Identify which cell holds the provided text, then report its [x, y] central coordinate. 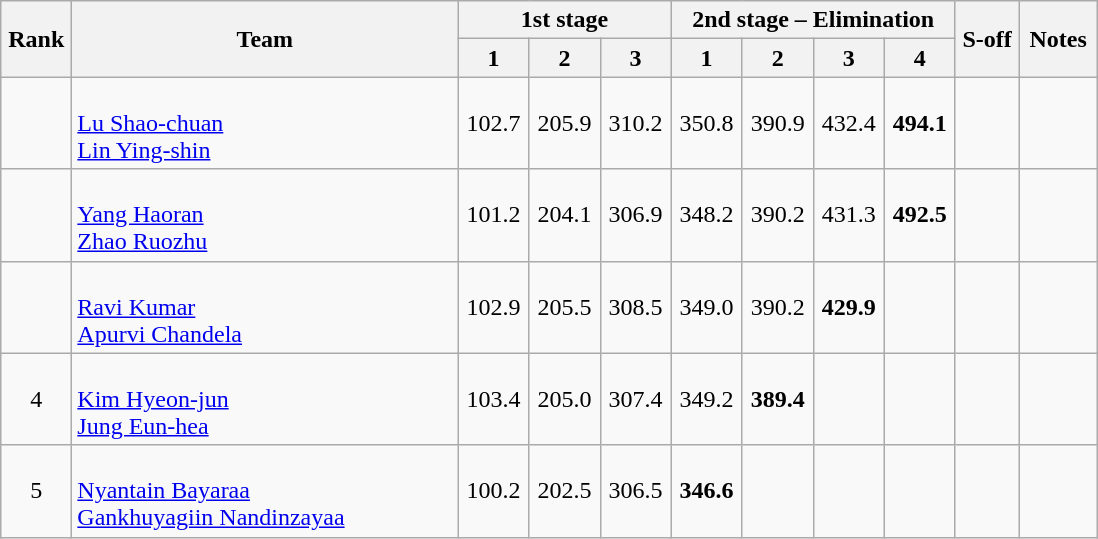
Nyantain BayaraaGankhuyagiin Nandinzayaa [265, 491]
348.2 [706, 215]
349.2 [706, 399]
Kim Hyeon-junJung Eun-hea [265, 399]
Ravi KumarApurvi Chandela [265, 307]
306.9 [636, 215]
389.4 [778, 399]
Yang HaoranZhao Ruozhu [265, 215]
Rank [36, 39]
390.9 [778, 123]
429.9 [848, 307]
Team [265, 39]
S-off [987, 39]
103.4 [494, 399]
308.5 [636, 307]
Lu Shao-chuanLin Ying-shin [265, 123]
102.9 [494, 307]
310.2 [636, 123]
205.5 [564, 307]
102.7 [494, 123]
1st stage [564, 20]
350.8 [706, 123]
101.2 [494, 215]
492.5 [920, 215]
205.9 [564, 123]
346.6 [706, 491]
306.5 [636, 491]
202.5 [564, 491]
5 [36, 491]
205.0 [564, 399]
2nd stage – Elimination [813, 20]
307.4 [636, 399]
Notes [1058, 39]
494.1 [920, 123]
100.2 [494, 491]
204.1 [564, 215]
349.0 [706, 307]
432.4 [848, 123]
431.3 [848, 215]
